Scan for the cell matching the given text and deliver its [x, y] coordinate at center. 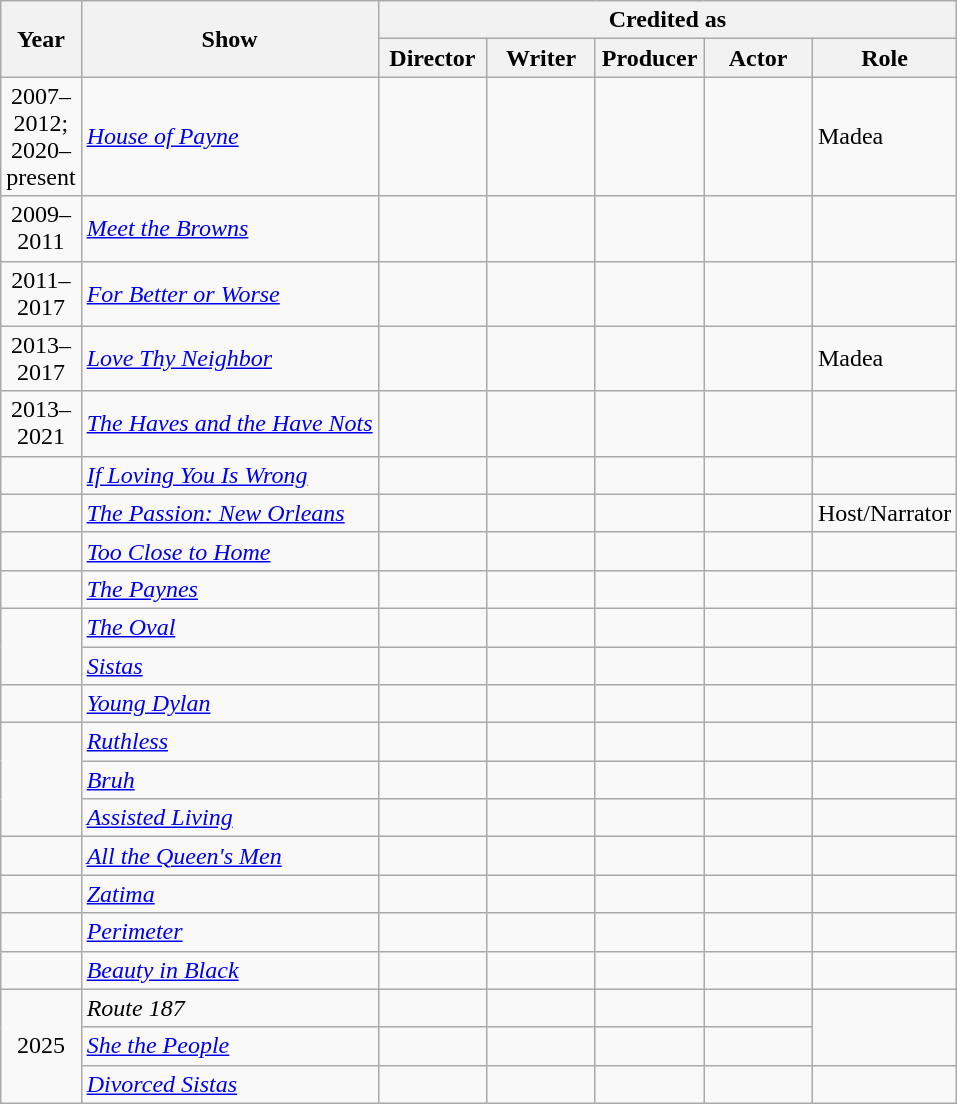
House of Payne [230, 136]
Assisted Living [230, 818]
2025 [41, 1046]
Young Dylan [230, 704]
For Better or Worse [230, 294]
2013–2021 [41, 424]
Director [432, 58]
She the People [230, 1046]
The Paynes [230, 589]
Bruh [230, 780]
Host/Narrator [884, 513]
Beauty in Black [230, 970]
Divorced Sistas [230, 1084]
2013–2017 [41, 358]
Producer [650, 58]
The Haves and the Have Nots [230, 424]
Perimeter [230, 932]
Show [230, 39]
The Passion: New Orleans [230, 513]
2011–2017 [41, 294]
Zatima [230, 894]
Role [884, 58]
Sistas [230, 665]
Love Thy Neighbor [230, 358]
Year [41, 39]
Writer [542, 58]
All the Queen's Men [230, 856]
If Loving You Is Wrong [230, 475]
2009–2011 [41, 228]
Credited as [668, 20]
Ruthless [230, 742]
Actor [758, 58]
Route 187 [230, 1008]
Meet the Browns [230, 228]
Too Close to Home [230, 551]
The Oval [230, 627]
2007–2012; 2020–present [41, 136]
